Provide the (X, Y) coordinate of the cell's center where the given text is located.  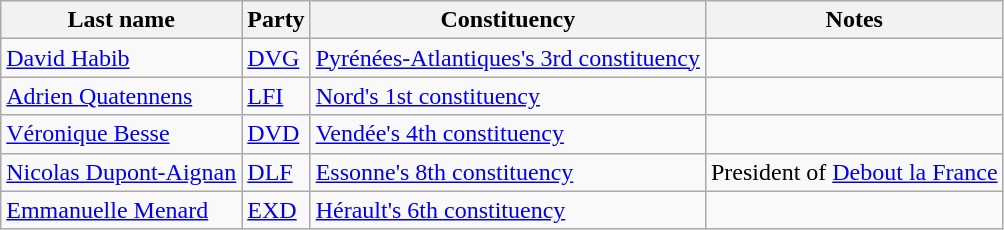
Nicolas Dupont-Aignan (122, 172)
EXD (276, 210)
DVG (276, 58)
David Habib (122, 58)
DVD (276, 134)
Adrien Quatennens (122, 96)
Véronique Besse (122, 134)
Essonne's 8th constituency (508, 172)
DLF (276, 172)
Nord's 1st constituency (508, 96)
Emmanuelle Menard (122, 210)
President of Debout la France (854, 172)
Pyrénées-Atlantiques's 3rd constituency (508, 58)
Party (276, 20)
Vendée's 4th constituency (508, 134)
Last name (122, 20)
LFI (276, 96)
Hérault's 6th constituency (508, 210)
Notes (854, 20)
Constituency (508, 20)
